Return the (x, y) coordinate for the center point of the cell that contains the specified text.  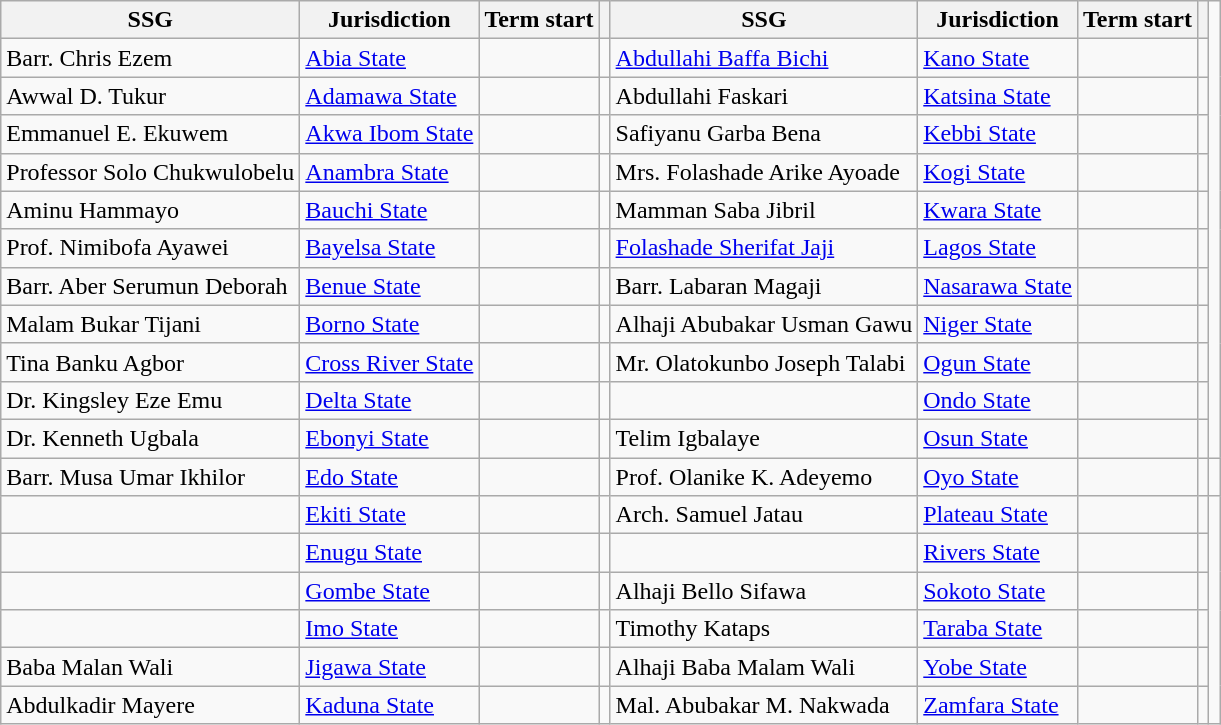
Barr. Musa Umar Ikhilor (150, 477)
Gombe State (390, 591)
Alhaji Bello Sifawa (764, 591)
Ebonyi State (390, 438)
Enugu State (390, 553)
Taraba State (998, 629)
Rivers State (998, 553)
Bayelsa State (390, 248)
Zamfara State (998, 705)
Mrs. Folashade Arike Ayoade (764, 172)
Alhaji Abubakar Usman Gawu (764, 324)
Professor Solo Chukwulobelu (150, 172)
Lagos State (998, 248)
Tina Banku Agbor (150, 362)
Bauchi State (390, 210)
Edo State (390, 477)
Kebbi State (998, 134)
Sokoto State (998, 591)
Mr. Olatokunbo Joseph Talabi (764, 362)
Katsina State (998, 96)
Abia State (390, 58)
Prof. Nimibofa Ayawei (150, 248)
Folashade Sherifat Jaji (764, 248)
Awwal D. Tukur (150, 96)
Dr. Kenneth Ugbala (150, 438)
Ekiti State (390, 515)
Emmanuel E. Ekuwem (150, 134)
Malam Bukar Tijani (150, 324)
Abdullahi Faskari (764, 96)
Arch. Samuel Jatau (764, 515)
Ondo State (998, 400)
Niger State (998, 324)
Dr. Kingsley Eze Emu (150, 400)
Plateau State (998, 515)
Kwara State (998, 210)
Barr. Chris Ezem (150, 58)
Borno State (390, 324)
Jigawa State (390, 667)
Anambra State (390, 172)
Mamman Saba Jibril (764, 210)
Kano State (998, 58)
Telim Igbalaye (764, 438)
Benue State (390, 286)
Mal. Abubakar M. Nakwada (764, 705)
Ogun State (998, 362)
Abdulkadir Mayere (150, 705)
Adamawa State (390, 96)
Prof. Olanike K. Adeyemo (764, 477)
Akwa Ibom State (390, 134)
Barr. Labaran Magaji (764, 286)
Nasarawa State (998, 286)
Delta State (390, 400)
Kogi State (998, 172)
Timothy Kataps (764, 629)
Barr. Aber Serumun Deborah (150, 286)
Safiyanu Garba Bena (764, 134)
Oyo State (998, 477)
Alhaji Baba Malam Wali (764, 667)
Kaduna State (390, 705)
Aminu Hammayo (150, 210)
Baba Malan Wali (150, 667)
Imo State (390, 629)
Abdullahi Baffa Bichi (764, 58)
Yobe State (998, 667)
Cross River State (390, 362)
Osun State (998, 438)
